Determine the (x, y) coordinate at the center of the cell enclosing the given text.  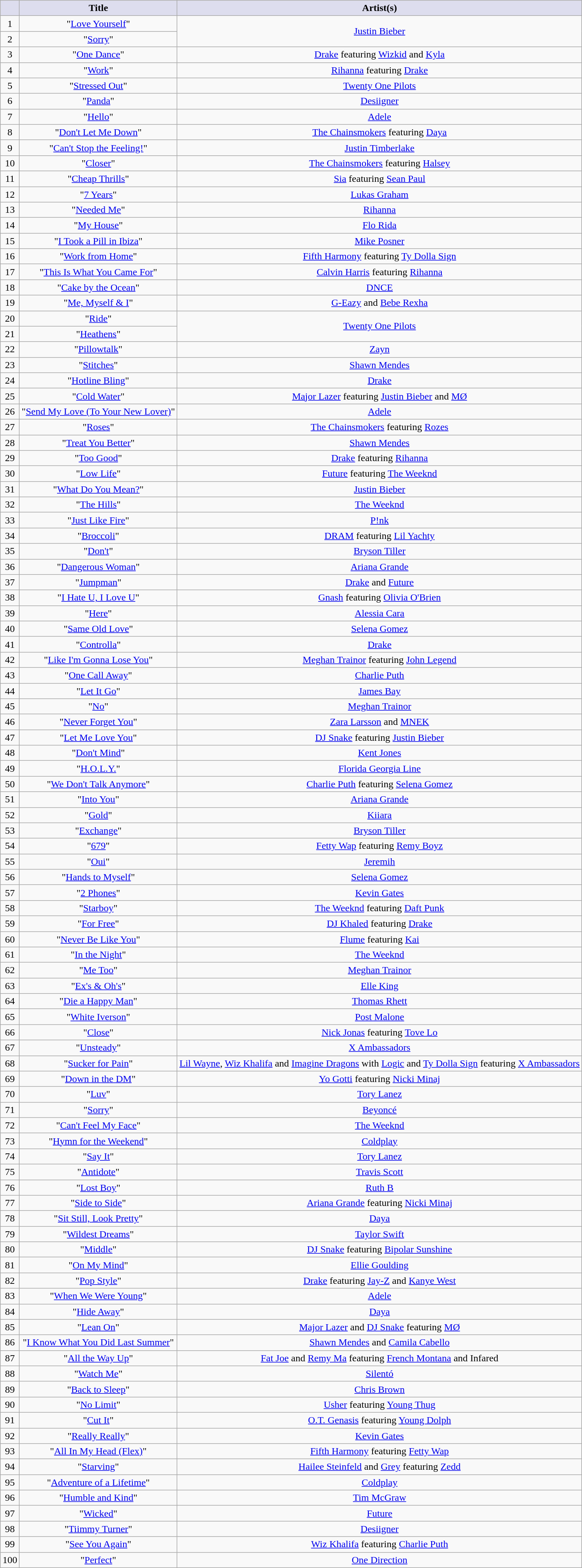
"Never Forget You" (99, 722)
"Gold" (99, 815)
"Say It" (99, 1156)
"I Took a Pill in Ibiza" (99, 241)
"Jumpman" (99, 582)
30 (10, 474)
"For Free" (99, 923)
The Chainsmokers featuring Rozes (380, 427)
"Sit Still, Look Pretty" (99, 1219)
Silentó (380, 1374)
"Like I'm Gonna Lose You" (99, 660)
"Don't Let Me Down" (99, 132)
"Close" (99, 1032)
Jeremih (380, 861)
83 (10, 1296)
"Starving" (99, 1467)
23 (10, 365)
16 (10, 256)
41 (10, 644)
Justin Timberlake (380, 148)
Chris Brown (380, 1389)
"My House" (99, 225)
Fifth Harmony featuring Fetty Wap (380, 1451)
38 (10, 598)
James Bay (380, 691)
"This Is What You Came For" (99, 272)
"Closer" (99, 163)
20 (10, 318)
"Work from Home" (99, 256)
"White Iverson" (99, 1017)
92 (10, 1435)
81 (10, 1265)
Future featuring The Weeknd (380, 474)
73 (10, 1141)
31 (10, 489)
Meghan Trainor featuring John Legend (380, 660)
Wiz Khalifa featuring Charlie Puth (380, 1544)
58 (10, 908)
76 (10, 1188)
"Dangerous Woman" (99, 567)
5 (10, 86)
"Stressed Out" (99, 86)
"Cold Water" (99, 396)
Taylor Swift (380, 1234)
"Love Yourself" (99, 24)
"Luv" (99, 1094)
93 (10, 1451)
"Tiimmy Turner" (99, 1529)
61 (10, 955)
"Cake by the Ocean" (99, 287)
Nick Jonas featuring Tove Lo (380, 1032)
"Middle" (99, 1250)
40 (10, 629)
Gnash featuring Olivia O'Brien (380, 598)
25 (10, 396)
"Cut It" (99, 1420)
47 (10, 738)
The Chainsmokers featuring Daya (380, 132)
12 (10, 194)
2 (10, 39)
"Work" (99, 70)
53 (10, 830)
"Me Too" (99, 970)
Shawn Mendes and Camila Cabello (380, 1343)
"Panda" (99, 101)
Thomas Rhett (380, 1001)
"I Know What You Did Last Summer" (99, 1343)
Beyoncé (380, 1110)
"H.O.L.Y." (99, 769)
Ellie Goulding (380, 1265)
45 (10, 707)
75 (10, 1172)
98 (10, 1529)
"No Limit" (99, 1405)
"Can't Stop the Feeling!" (99, 148)
"Ride" (99, 318)
"Perfect" (99, 1560)
"What Do You Mean?" (99, 489)
Rihanna featuring Drake (380, 70)
"Really Really" (99, 1435)
DJ Khaled featuring Drake (380, 923)
18 (10, 287)
Ariana Grande featuring Nicki Minaj (380, 1203)
87 (10, 1358)
"See You Again" (99, 1544)
Major Lazer and DJ Snake featuring MØ (380, 1327)
82 (10, 1281)
Drake and Future (380, 582)
57 (10, 892)
"Here" (99, 613)
"Broccoli" (99, 536)
63 (10, 986)
99 (10, 1544)
95 (10, 1482)
"Ex's & Oh's" (99, 986)
Charlie Puth (380, 675)
Lil Wayne, Wiz Khalifa and Imagine Dragons with Logic and Ty Dolla Sign featuring X Ambassadors (380, 1063)
"Adventure of a Lifetime" (99, 1482)
33 (10, 520)
"We Don't Talk Anymore" (99, 784)
"Can't Feel My Face" (99, 1125)
"Hello" (99, 117)
"Into You" (99, 799)
Calvin Harris featuring Rihanna (380, 272)
"7 Years" (99, 194)
Drake featuring Jay-Z and Kanye West (380, 1281)
Yo Gotti featuring Nicki Minaj (380, 1079)
65 (10, 1017)
86 (10, 1343)
"Oui" (99, 861)
35 (10, 551)
O.T. Genasis featuring Young Dolph (380, 1420)
36 (10, 567)
84 (10, 1312)
79 (10, 1234)
77 (10, 1203)
"Starboy" (99, 908)
71 (10, 1110)
DRAM featuring Lil Yachty (380, 536)
"Me, Myself & I" (99, 303)
26 (10, 411)
70 (10, 1094)
"One Dance" (99, 55)
9 (10, 148)
100 (10, 1560)
1 (10, 24)
6 (10, 101)
Zara Larsson and MNEK (380, 722)
"Treat You Better" (99, 442)
4 (10, 70)
"When We Were Young" (99, 1296)
"The Hills" (99, 505)
Drake featuring Wizkid and Kyla (380, 55)
"On My Mind" (99, 1265)
28 (10, 442)
"Sucker for Pain" (99, 1063)
62 (10, 970)
39 (10, 613)
Post Malone (380, 1017)
"Just Like Fire" (99, 520)
44 (10, 691)
66 (10, 1032)
One Direction (380, 1560)
74 (10, 1156)
"Cheap Thrills" (99, 179)
22 (10, 349)
DJ Snake featuring Justin Bieber (380, 738)
X Ambassadors (380, 1048)
The Weeknd featuring Daft Punk (380, 908)
"Pillowtalk" (99, 349)
60 (10, 939)
24 (10, 380)
"679" (99, 846)
Future (380, 1513)
"Never Be Like You" (99, 939)
Ruth B (380, 1188)
P!nk (380, 520)
"Down in the DM" (99, 1079)
54 (10, 846)
"Don't Mind" (99, 753)
"Too Good" (99, 458)
27 (10, 427)
DJ Snake featuring Bipolar Sunshine (380, 1250)
Hailee Steinfeld and Grey featuring Zedd (380, 1467)
50 (10, 784)
94 (10, 1467)
19 (10, 303)
DNCE (380, 287)
Drake featuring Rihanna (380, 458)
48 (10, 753)
"Hotline Bling" (99, 380)
"Humble and Kind" (99, 1498)
"No" (99, 707)
68 (10, 1063)
14 (10, 225)
"Roses" (99, 427)
42 (10, 660)
"All In My Head (Flex)" (99, 1451)
"Hide Away" (99, 1312)
52 (10, 815)
"Pop Style" (99, 1281)
Usher featuring Young Thug (380, 1405)
55 (10, 861)
Kiiara (380, 815)
7 (10, 117)
29 (10, 458)
G-Eazy and Bebe Rexha (380, 303)
"Watch Me" (99, 1374)
46 (10, 722)
"Send My Love (To Your New Lover)" (99, 411)
"One Call Away" (99, 675)
3 (10, 55)
"All the Way Up" (99, 1358)
Travis Scott (380, 1172)
Florida Georgia Line (380, 769)
72 (10, 1125)
Zayn (380, 349)
11 (10, 179)
49 (10, 769)
96 (10, 1498)
"Die a Happy Man" (99, 1001)
88 (10, 1374)
8 (10, 132)
89 (10, 1389)
Lukas Graham (380, 194)
51 (10, 799)
32 (10, 505)
"Let Me Love You" (99, 738)
"2 Phones" (99, 892)
85 (10, 1327)
"Stitches" (99, 365)
Major Lazer featuring Justin Bieber and MØ (380, 396)
"Let It Go" (99, 691)
37 (10, 582)
34 (10, 536)
Sia featuring Sean Paul (380, 179)
59 (10, 923)
"Antidote" (99, 1172)
"Exchange" (99, 830)
"Don't" (99, 551)
56 (10, 877)
64 (10, 1001)
13 (10, 210)
"In the Night" (99, 955)
Charlie Puth featuring Selena Gomez (380, 784)
Fetty Wap featuring Remy Boyz (380, 846)
67 (10, 1048)
"Unsteady" (99, 1048)
69 (10, 1079)
"Controlla" (99, 644)
"Needed Me" (99, 210)
Elle King (380, 986)
21 (10, 334)
"Lost Boy" (99, 1188)
"Hymn for the Weekend" (99, 1141)
78 (10, 1219)
43 (10, 675)
Artist(s) (380, 8)
"Wicked" (99, 1513)
Tim McGraw (380, 1498)
Flume featuring Kai (380, 939)
"Hands to Myself" (99, 877)
15 (10, 241)
"Wildest Dreams" (99, 1234)
"Same Old Love" (99, 629)
"Heathens" (99, 334)
90 (10, 1405)
The Chainsmokers featuring Halsey (380, 163)
Mike Posner (380, 241)
"Low Life" (99, 474)
"Back to Sleep" (99, 1389)
Flo Rida (380, 225)
Kent Jones (380, 753)
Rihanna (380, 210)
91 (10, 1420)
Alessia Cara (380, 613)
"I Hate U, I Love U" (99, 598)
10 (10, 163)
"Side to Side" (99, 1203)
80 (10, 1250)
Fat Joe and Remy Ma featuring French Montana and Infared (380, 1358)
97 (10, 1513)
Title (99, 8)
17 (10, 272)
Fifth Harmony featuring Ty Dolla Sign (380, 256)
"Lean On" (99, 1327)
